Return [x, y] of the center of cell containing provided text 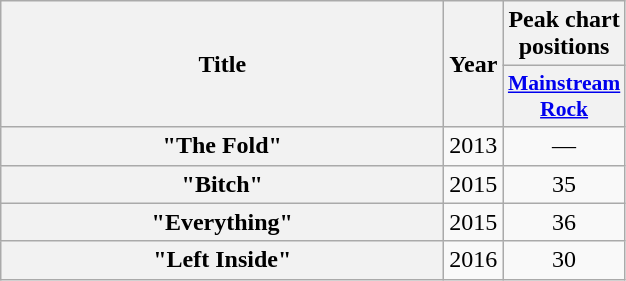
2013 [474, 146]
36 [564, 222]
Year [474, 64]
Title [222, 64]
"Bitch" [222, 184]
2016 [474, 260]
"The Fold" [222, 146]
35 [564, 184]
"Everything" [222, 222]
— [564, 146]
Peak chart positions [564, 34]
30 [564, 260]
Mainstream Rock [564, 96]
"Left Inside" [222, 260]
